Determine the [X, Y] coordinate at the center of the cell enclosing the given text.  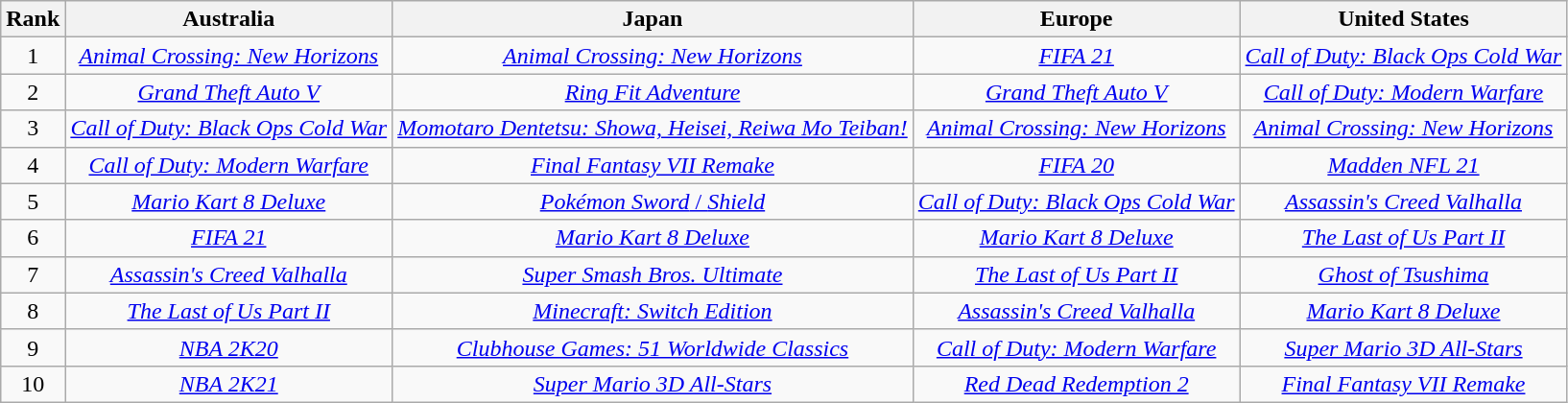
Red Dead Redemption 2 [1077, 384]
Clubhouse Games: 51 Worldwide Classics [653, 347]
10 [33, 384]
Super Smash Bros. Ultimate [653, 274]
Europe [1077, 19]
Minecraft: Switch Edition [653, 311]
3 [33, 129]
FIFA 20 [1077, 165]
NBA 2K20 [228, 347]
Ring Fit Adventure [653, 92]
Pokémon Sword / Shield [653, 201]
Australia [228, 19]
United States [1403, 19]
6 [33, 238]
Madden NFL 21 [1403, 165]
Momotaro Dentetsu: Showa, Heisei, Reiwa Mo Teiban! [653, 129]
8 [33, 311]
4 [33, 165]
2 [33, 92]
5 [33, 201]
Rank [33, 19]
9 [33, 347]
7 [33, 274]
1 [33, 56]
NBA 2K21 [228, 384]
Ghost of Tsushima [1403, 274]
Japan [653, 19]
